Output the (x, y) coordinate of the center of the cell containing the given text.  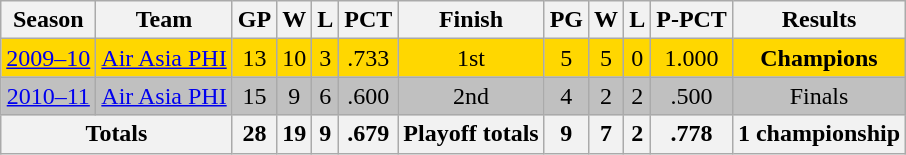
PG (566, 20)
Finals (818, 96)
7 (606, 134)
Finish (471, 20)
P-PCT (692, 20)
6 (326, 96)
Season (48, 20)
13 (254, 58)
.500 (692, 96)
10 (294, 58)
1.000 (692, 58)
.733 (368, 58)
Playoff totals (471, 134)
15 (254, 96)
19 (294, 134)
4 (566, 96)
0 (638, 58)
Team (164, 20)
1 championship (818, 134)
Results (818, 20)
.778 (692, 134)
2nd (471, 96)
1st (471, 58)
3 (326, 58)
Champions (818, 58)
Totals (116, 134)
.600 (368, 96)
2010–11 (48, 96)
GP (254, 20)
.679 (368, 134)
PCT (368, 20)
28 (254, 134)
2009–10 (48, 58)
